Find where the given text appears and provide that cell's center as (X, Y) coordinate. 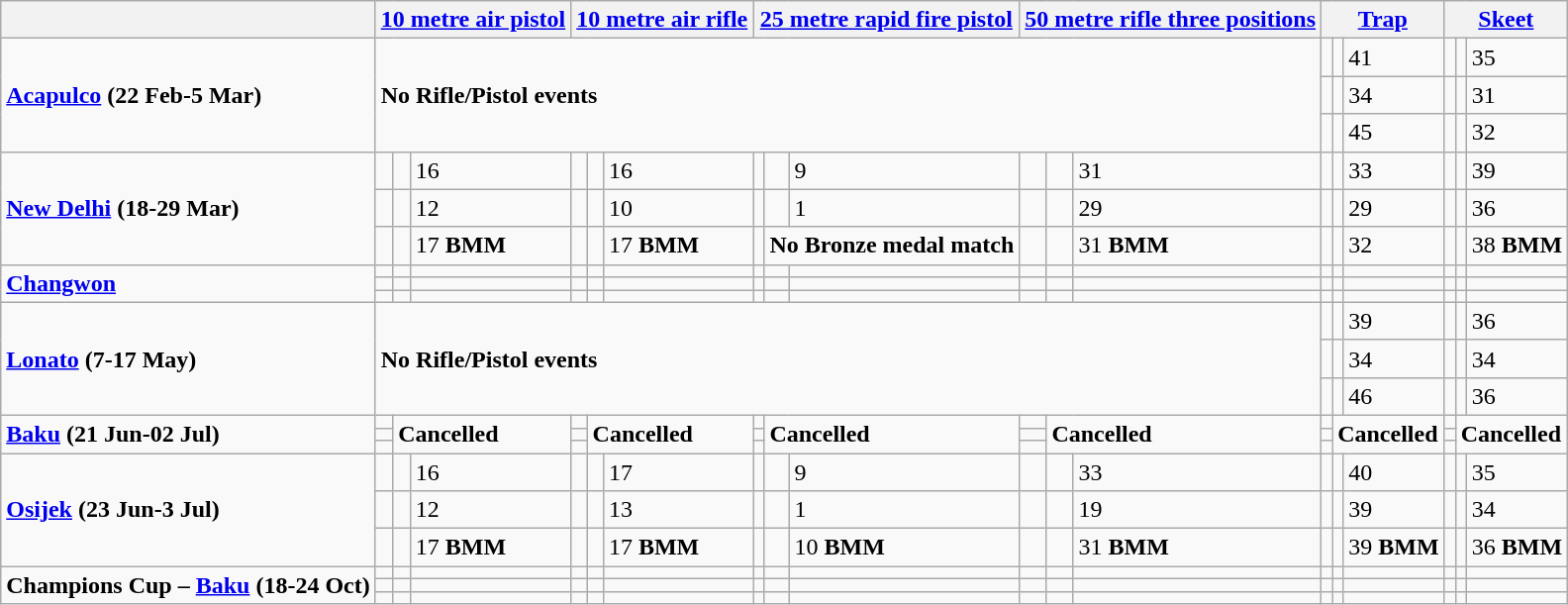
19 (1198, 510)
39 BMM (1394, 548)
Trap (1383, 20)
10 BMM (905, 548)
17 (677, 472)
10 metre air pistol (473, 20)
Changwon (188, 283)
10 (677, 208)
Osijek (23 Jun-3 Jul) (188, 510)
Skeet (1506, 20)
36 BMM (1517, 548)
45 (1394, 133)
Champions Cup – Baku (18-24 Oct) (188, 585)
46 (1394, 396)
10 metre air rifle (662, 20)
Acapulco (22 Feb-5 Mar) (188, 95)
25 metre rapid fire pistol (887, 20)
13 (677, 510)
No Bronze medal match (892, 246)
New Delhi (18-29 Mar) (188, 208)
Baku (21 Jun-02 Jul) (188, 434)
38 BMM (1517, 246)
Lonato (7-17 May) (188, 358)
41 (1394, 57)
50 metre rifle three positions (1170, 20)
40 (1394, 472)
